Determine the (x, y) coordinate at the center of the cell enclosing the given text.  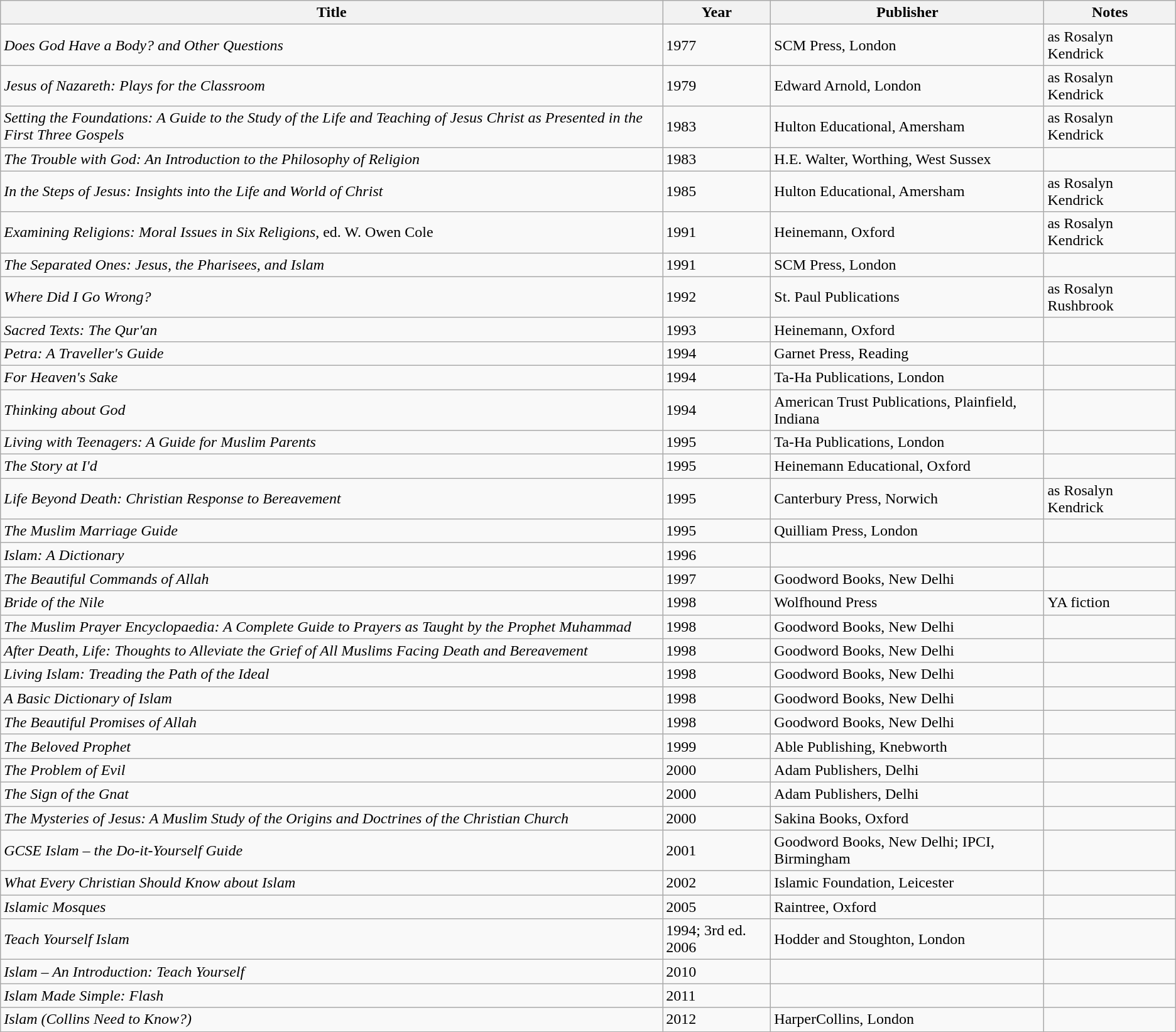
2012 (717, 1019)
What Every Christian Should Know about Islam (332, 883)
2001 (717, 851)
Garnet Press, Reading (907, 353)
The Beautiful Commands of Allah (332, 579)
Canterbury Press, Norwich (907, 499)
The Trouble with God: An Introduction to the Philosophy of Religion (332, 159)
Sakina Books, Oxford (907, 818)
1993 (717, 329)
Able Publishing, Knebworth (907, 746)
Edward Arnold, London (907, 85)
The Story at I'd (332, 466)
Life Beyond Death: Christian Response to Bereavement (332, 499)
1985 (717, 191)
Islam (Collins Need to Know?) (332, 1019)
HarperCollins, London (907, 1019)
Year (717, 13)
1977 (717, 45)
GCSE Islam – the Do-it-Yourself Guide (332, 851)
1979 (717, 85)
Islamic Mosques (332, 907)
Sacred Texts: The Qur'an (332, 329)
Petra: A Traveller's Guide (332, 353)
For Heaven's Sake (332, 377)
St. Paul Publications (907, 297)
Does God Have a Body? and Other Questions (332, 45)
A Basic Dictionary of Islam (332, 698)
Islam – An Introduction: Teach Yourself (332, 972)
The Sign of the Gnat (332, 794)
Islam: A Dictionary (332, 555)
Examining Religions: Moral Issues in Six Religions, ed. W. Owen Cole (332, 233)
2011 (717, 996)
Thinking about God (332, 410)
Wolfhound Press (907, 603)
1992 (717, 297)
The Beautiful Promises of Allah (332, 722)
2002 (717, 883)
2010 (717, 972)
YA fiction (1109, 603)
After Death, Life: Thoughts to Alleviate the Grief of All Muslims Facing Death and Bereavement (332, 650)
Notes (1109, 13)
Islam Made Simple: Flash (332, 996)
Raintree, Oxford (907, 907)
Islamic Foundation, Leicester (907, 883)
Goodword Books, New Delhi; IPCI, Birmingham (907, 851)
Teach Yourself Islam (332, 939)
American Trust Publications, Plainfield, Indiana (907, 410)
Title (332, 13)
Setting the Foundations: A Guide to the Study of the Life and Teaching of Jesus Christ as Presented in the First Three Gospels (332, 127)
Jesus of Nazareth: Plays for the Classroom (332, 85)
H.E. Walter, Worthing, West Sussex (907, 159)
Publisher (907, 13)
Where Did I Go Wrong? (332, 297)
Heinemann Educational, Oxford (907, 466)
1999 (717, 746)
Bride of the Nile (332, 603)
The Separated Ones: Jesus, the Pharisees, and Islam (332, 265)
The Muslim Prayer Encyclopaedia: A Complete Guide to Prayers as Taught by the Prophet Muhammad (332, 627)
The Problem of Evil (332, 770)
as Rosalyn Rushbrook (1109, 297)
1996 (717, 555)
The Muslim Marriage Guide (332, 531)
Living Islam: Treading the Path of the Ideal (332, 674)
Quilliam Press, London (907, 531)
In the Steps of Jesus: Insights into the Life and World of Christ (332, 191)
2005 (717, 907)
1994; 3rd ed. 2006 (717, 939)
1997 (717, 579)
The Mysteries of Jesus: A Muslim Study of the Origins and Doctrines of the Christian Church (332, 818)
The Beloved Prophet (332, 746)
Living with Teenagers: A Guide for Muslim Parents (332, 442)
Hodder and Stoughton, London (907, 939)
